Determine the (x, y) coordinate at the center of the cell enclosing the given text.  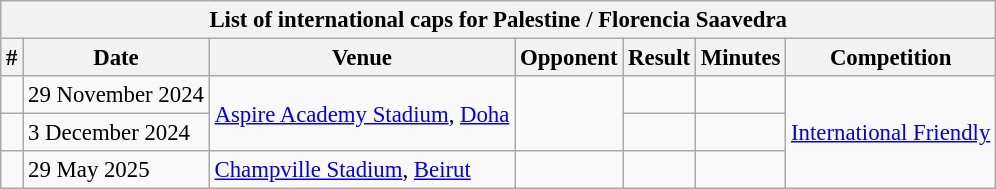
29 May 2025 (116, 170)
Aspire Academy Stadium, Doha (362, 114)
Venue (362, 58)
29 November 2024 (116, 95)
Champville Stadium, Beirut (362, 170)
# (12, 58)
Result (660, 58)
Date (116, 58)
Competition (891, 58)
Minutes (740, 58)
3 December 2024 (116, 133)
International Friendly (891, 132)
List of international caps for Palestine / Florencia Saavedra (498, 20)
Opponent (569, 58)
